Return the (X, Y) coordinate for the center point of the cell that contains the specified text.  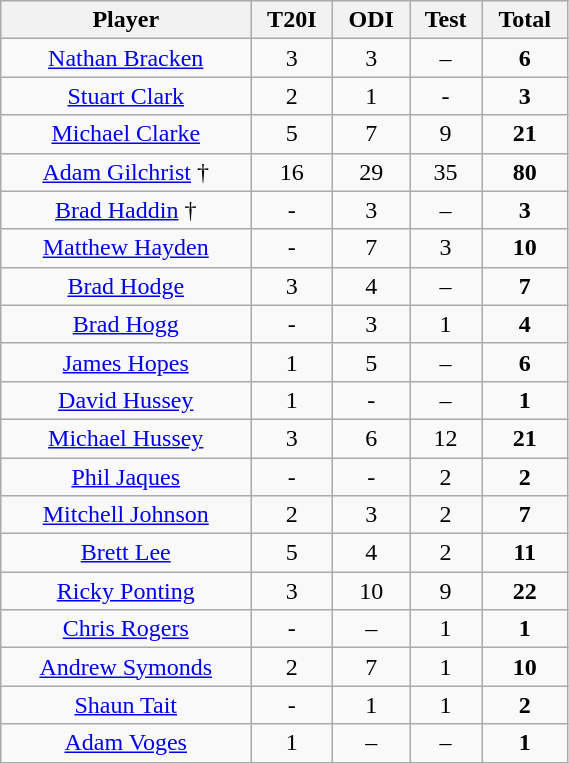
Brad Haddin † (126, 210)
Test (446, 20)
Michael Clarke (126, 134)
Matthew Hayden (126, 248)
Adam Voges (126, 743)
11 (525, 553)
80 (525, 172)
Stuart Clark (126, 96)
Shaun Tait (126, 705)
James Hopes (126, 362)
16 (292, 172)
Michael Hussey (126, 438)
Brett Lee (126, 553)
Andrew Symonds (126, 667)
ODI (372, 20)
Brad Hodge (126, 286)
Chris Rogers (126, 629)
Total (525, 20)
29 (372, 172)
Player (126, 20)
35 (446, 172)
22 (525, 591)
Phil Jaques (126, 477)
Brad Hogg (126, 324)
Ricky Ponting (126, 591)
Adam Gilchrist † (126, 172)
Nathan Bracken (126, 58)
Mitchell Johnson (126, 515)
12 (446, 438)
David Hussey (126, 400)
T20I (292, 20)
